Scan for the cell matching the given text and deliver its (x, y) coordinate at center. 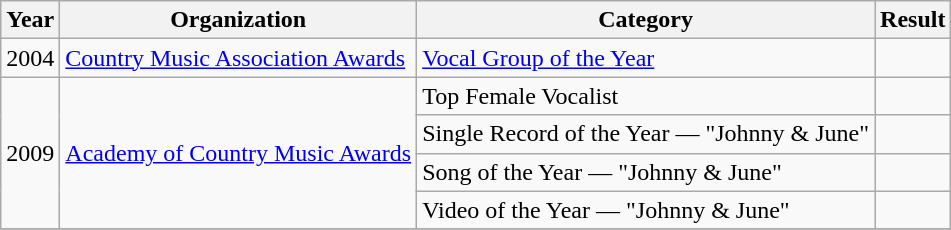
Single Record of the Year — "Johnny & June" (646, 134)
Song of the Year — "Johnny & June" (646, 172)
Year (30, 20)
2009 (30, 153)
Video of the Year — "Johnny & June" (646, 210)
Organization (238, 20)
Academy of Country Music Awards (238, 153)
2004 (30, 58)
Country Music Association Awards (238, 58)
Category (646, 20)
Result (913, 20)
Top Female Vocalist (646, 96)
Vocal Group of the Year (646, 58)
